Locate the cell with the specified text and output its (X, Y) center coordinate. 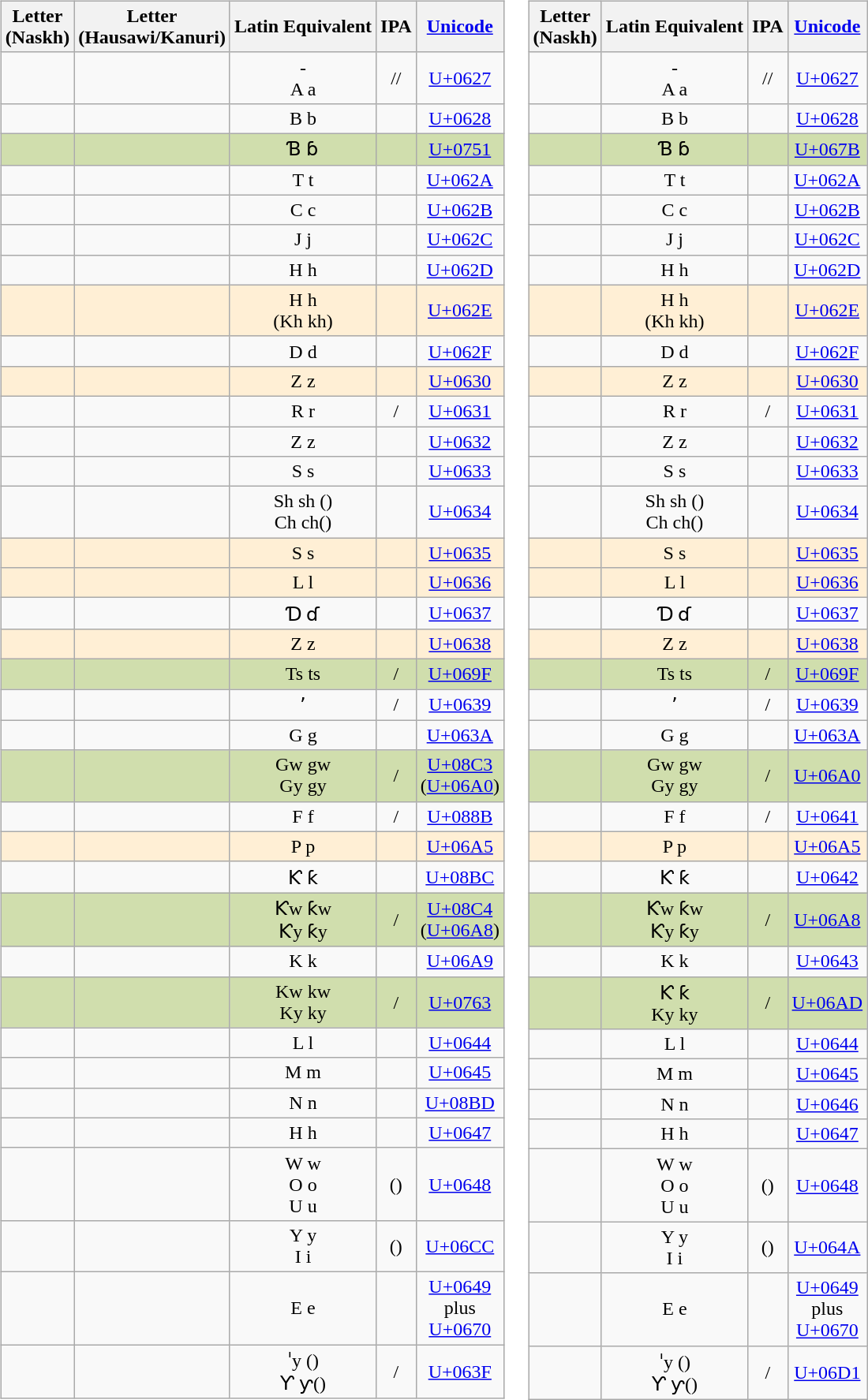
U+06A9 (459, 961)
‌Ƙ ƙKy ky (674, 1003)
U+08C3(U+06A0) (459, 776)
U+08C4(U+06A8) (459, 920)
U+06A8 (827, 920)
U+06D1 (827, 1372)
U+0763 (459, 1002)
U+06A0 (827, 776)
U+0751 (459, 149)
U+064A (827, 1248)
U+08BC (459, 877)
U+063F (459, 1371)
U+088B (459, 816)
U+08BD (459, 1103)
U+0643 (827, 961)
Letter(Hausawi/Kanuri) (152, 27)
U+0641 (827, 816)
U+06AD (827, 1003)
U+06CC (459, 1246)
U+067B (827, 149)
U+0646 (827, 1104)
‌Kw kwKy ky (303, 1002)
U+0642 (827, 877)
